Search for the cell housing the specified text and yield its (X, Y) center coordinate. 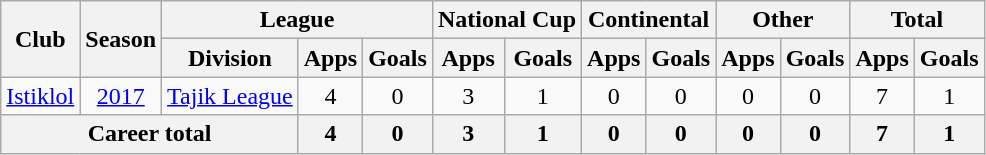
Club (40, 39)
Tajik League (230, 96)
2017 (121, 96)
Division (230, 58)
Continental (649, 20)
Season (121, 39)
Total (917, 20)
National Cup (506, 20)
League (298, 20)
Career total (150, 134)
Other (783, 20)
Istiklol (40, 96)
